For the text-containing cell, return its midpoint in (x, y) coordinate format. 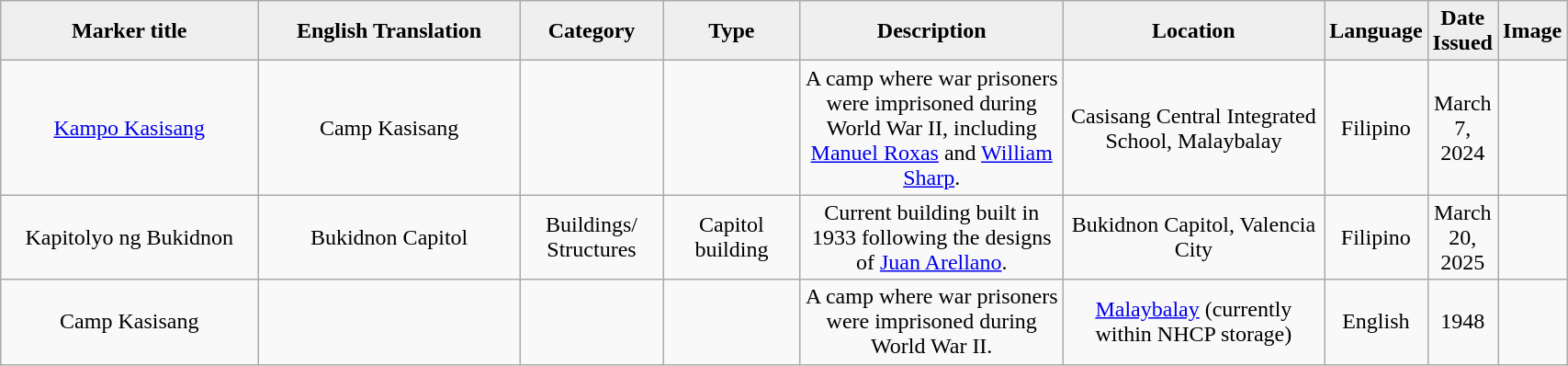
Capitol building (732, 237)
Kapitolyo ng Bukidnon (130, 237)
Description (931, 31)
Image (1532, 31)
Buildings/ Structures (592, 237)
Type (732, 31)
Language (1376, 31)
Location (1193, 31)
Current building built in 1933 following the designs of Juan Arellano. (931, 237)
Casisang Central Integrated School, Malaybalay (1193, 128)
March 7, 2024 (1462, 128)
Malaybalay (currently within NHCP storage) (1193, 322)
1948 (1462, 322)
A camp where war prisoners were imprisoned during World War II. (931, 322)
Marker title (130, 31)
Kampo Kasisang (130, 128)
English Translation (389, 31)
Bukidnon Capitol (389, 237)
A camp where war prisoners were imprisoned during World War II, including Manuel Roxas and William Sharp. (931, 128)
March 20, 2025 (1462, 237)
English (1376, 322)
Date Issued (1462, 31)
Category (592, 31)
Bukidnon Capitol, Valencia City (1193, 237)
